Provide the (x, y) coordinate of the cell's center where the given text is located.  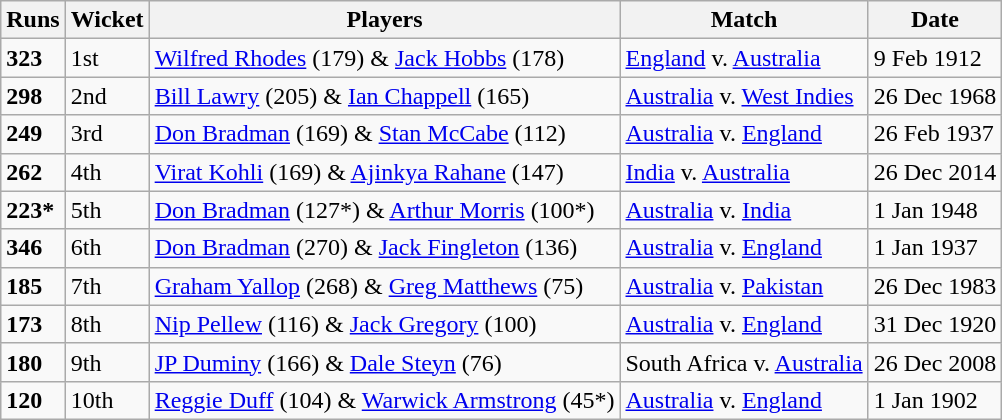
Wilfred Rhodes (179) & Jack Hobbs (178) (384, 58)
262 (33, 172)
Players (384, 20)
26 Dec 1968 (935, 96)
2nd (107, 96)
26 Dec 2008 (935, 362)
1 Jan 1902 (935, 400)
Don Bradman (169) & Stan McCabe (112) (384, 134)
26 Dec 1983 (935, 286)
JP Duminy (166) & Dale Steyn (76) (384, 362)
1st (107, 58)
England v. Australia (744, 58)
173 (33, 324)
249 (33, 134)
346 (33, 248)
Don Bradman (270) & Jack Fingleton (136) (384, 248)
31 Dec 1920 (935, 324)
Wicket (107, 20)
Reggie Duff (104) & Warwick Armstrong (45*) (384, 400)
India v. Australia (744, 172)
7th (107, 286)
10th (107, 400)
9 Feb 1912 (935, 58)
South Africa v. Australia (744, 362)
3rd (107, 134)
298 (33, 96)
Nip Pellew (116) & Jack Gregory (100) (384, 324)
185 (33, 286)
Australia v. Pakistan (744, 286)
Bill Lawry (205) & Ian Chappell (165) (384, 96)
120 (33, 400)
Don Bradman (127*) & Arthur Morris (100*) (384, 210)
Virat Kohli (169) & Ajinkya Rahane (147) (384, 172)
5th (107, 210)
4th (107, 172)
6th (107, 248)
223* (33, 210)
1 Jan 1937 (935, 248)
Date (935, 20)
Runs (33, 20)
26 Feb 1937 (935, 134)
1 Jan 1948 (935, 210)
Match (744, 20)
Australia v. India (744, 210)
8th (107, 324)
180 (33, 362)
9th (107, 362)
26 Dec 2014 (935, 172)
323 (33, 58)
Graham Yallop (268) & Greg Matthews (75) (384, 286)
Australia v. West Indies (744, 96)
